Extract the [x, y] coordinate from the center of the cell holding the provided text.  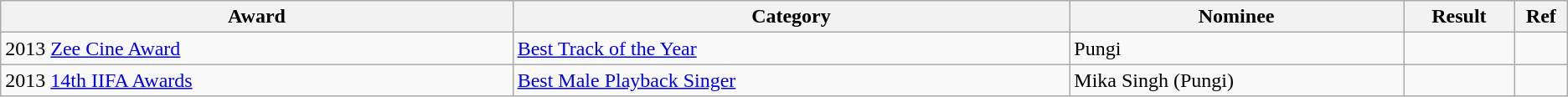
Award [256, 17]
2013 14th IIFA Awards [256, 80]
Best Male Playback Singer [791, 80]
2013 Zee Cine Award [256, 48]
Mika Singh (Pungi) [1236, 80]
Category [791, 17]
Result [1459, 17]
Nominee [1236, 17]
Best Track of the Year [791, 48]
Ref [1541, 17]
Pungi [1236, 48]
